Extract the [X, Y] coordinate from the center of the cell holding the provided text.  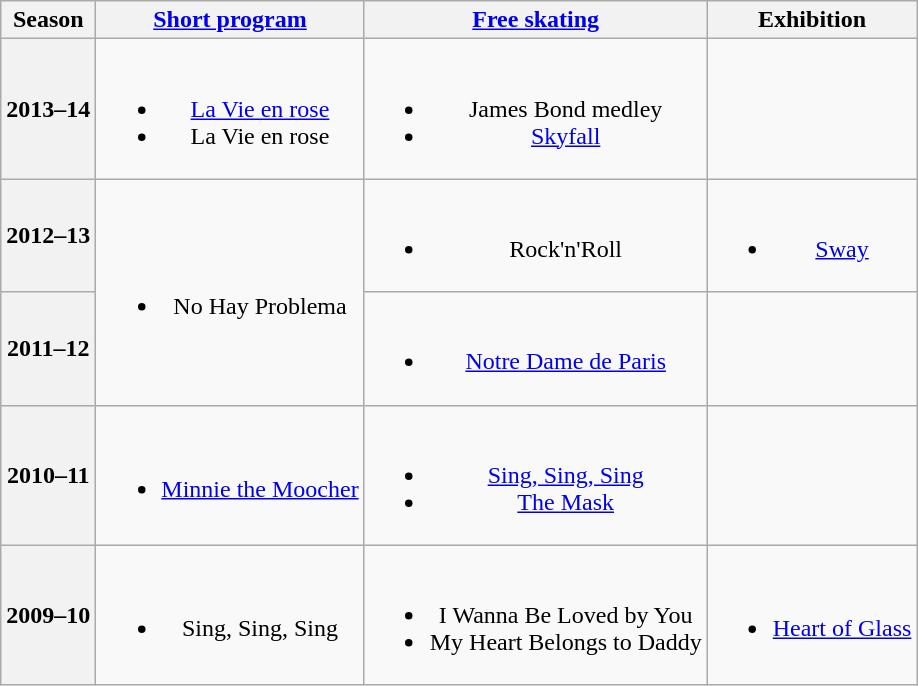
Season [48, 20]
Notre Dame de Paris [536, 348]
2009–10 [48, 615]
2011–12 [48, 348]
Sing, Sing, Sing The Mask [536, 475]
Heart of Glass [812, 615]
2010–11 [48, 475]
Free skating [536, 20]
Exhibition [812, 20]
I Wanna Be Loved by You My Heart Belongs to Daddy [536, 615]
James Bond medleySkyfall [536, 109]
Minnie the Moocher [230, 475]
2013–14 [48, 109]
No Hay Problema [230, 292]
La Vie en rose La Vie en rose [230, 109]
Short program [230, 20]
Rock'n'Roll [536, 236]
Sway [812, 236]
Sing, Sing, Sing [230, 615]
2012–13 [48, 236]
